Provide the [x, y] coordinate of the cell's center where the given text is located.  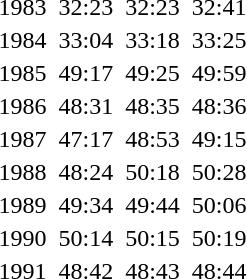
33:18 [153, 40]
49:34 [86, 205]
33:04 [86, 40]
48:24 [86, 172]
50:18 [153, 172]
49:25 [153, 73]
48:31 [86, 106]
49:17 [86, 73]
47:17 [86, 139]
50:14 [86, 238]
49:44 [153, 205]
50:15 [153, 238]
48:35 [153, 106]
48:53 [153, 139]
